Output the (X, Y) coordinate of the center of the cell containing the given text.  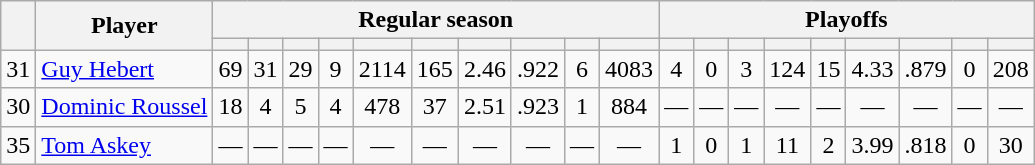
208 (1010, 69)
.923 (538, 107)
4083 (630, 69)
Guy Hebert (124, 69)
18 (230, 107)
4.33 (872, 69)
.879 (926, 69)
6 (582, 69)
884 (630, 107)
35 (18, 145)
.818 (926, 145)
165 (434, 69)
29 (300, 69)
.922 (538, 69)
11 (788, 145)
Tom Askey (124, 145)
2114 (382, 69)
3 (746, 69)
2.51 (484, 107)
2.46 (484, 69)
5 (300, 107)
124 (788, 69)
9 (336, 69)
3.99 (872, 145)
Dominic Roussel (124, 107)
15 (828, 69)
69 (230, 69)
478 (382, 107)
37 (434, 107)
Playoffs (847, 20)
2 (828, 145)
Player (124, 26)
Regular season (436, 20)
